Find where the given text appears and provide that cell's center as (X, Y) coordinate. 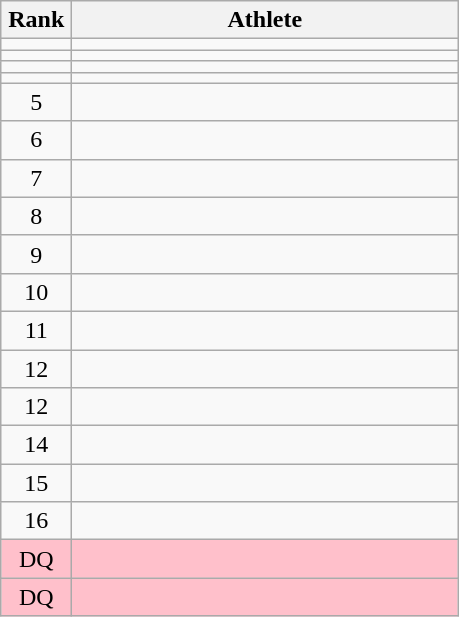
16 (36, 521)
9 (36, 254)
14 (36, 445)
Athlete (265, 20)
Rank (36, 20)
15 (36, 483)
10 (36, 292)
5 (36, 102)
8 (36, 216)
11 (36, 330)
7 (36, 178)
6 (36, 140)
